Locate the cell with the specified text and output its (X, Y) center coordinate. 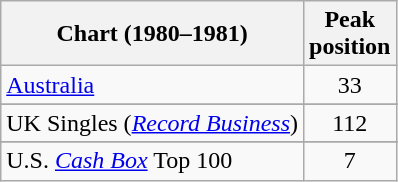
U.S. Cash Box Top 100 (152, 161)
33 (350, 85)
112 (350, 123)
7 (350, 161)
UK Singles (Record Business) (152, 123)
Chart (1980–1981) (152, 34)
Peakposition (350, 34)
Australia (152, 85)
